Locate the cell with the specified text and output its (x, y) center coordinate. 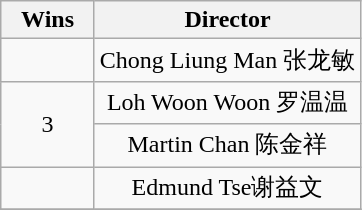
Wins (48, 20)
Director (227, 20)
Edmund Tse谢益文 (227, 188)
Loh Woon Woon 罗温温 (227, 102)
3 (48, 124)
Martin Chan 陈金祥 (227, 146)
Chong Liung Man 张龙敏 (227, 60)
